Detect which cell encompasses the target text, then output its [X, Y] center coordinate. 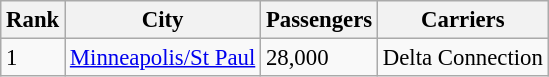
Minneapolis/St Paul [163, 58]
City [163, 20]
Rank [33, 20]
Carriers [462, 20]
28,000 [320, 58]
Passengers [320, 20]
Delta Connection [462, 58]
1 [33, 58]
